Locate the cell with the specified text and output its [x, y] center coordinate. 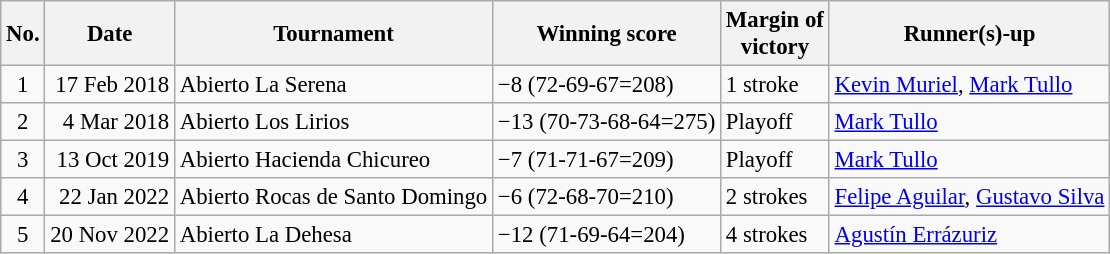
−6 (72-68-70=210) [607, 197]
Margin ofvictory [776, 34]
No. [23, 34]
Felipe Aguilar, Gustavo Silva [970, 197]
Winning score [607, 34]
5 [23, 235]
Agustín Errázuriz [970, 235]
Date [110, 34]
Runner(s)-up [970, 34]
22 Jan 2022 [110, 197]
1 stroke [776, 85]
4 Mar 2018 [110, 122]
13 Oct 2019 [110, 160]
Abierto Hacienda Chicureo [333, 160]
20 Nov 2022 [110, 235]
Tournament [333, 34]
−12 (71-69-64=204) [607, 235]
−7 (71-71-67=209) [607, 160]
Abierto Los Lirios [333, 122]
−8 (72-69-67=208) [607, 85]
Kevin Muriel, Mark Tullo [970, 85]
17 Feb 2018 [110, 85]
1 [23, 85]
Abierto La Serena [333, 85]
Abierto Rocas de Santo Domingo [333, 197]
4 [23, 197]
3 [23, 160]
2 [23, 122]
2 strokes [776, 197]
Abierto La Dehesa [333, 235]
−13 (70-73-68-64=275) [607, 122]
4 strokes [776, 235]
